Return the (x, y) coordinate for the center point of the cell that contains the specified text.  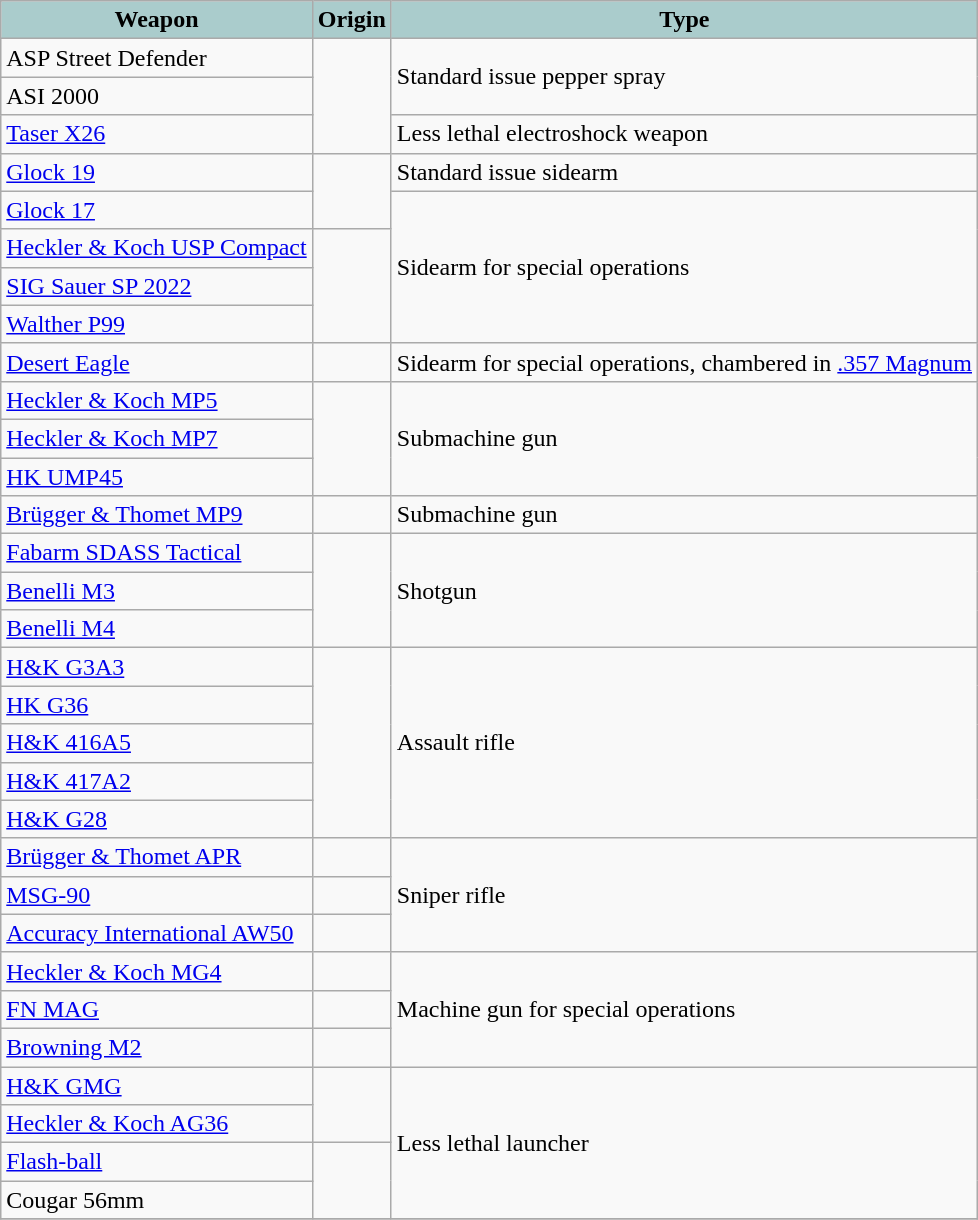
Benelli M3 (156, 591)
Sidearm for special operations, chambered in .357 Magnum (684, 362)
Heckler & Koch USP Compact (156, 248)
Less lethal electroshock weapon (684, 134)
ASI 2000 (156, 96)
HK G36 (156, 705)
H&K 416A5 (156, 743)
Walther P99 (156, 324)
Desert Eagle (156, 362)
Taser X26 (156, 134)
Glock 19 (156, 172)
Accuracy International AW50 (156, 933)
Heckler & Koch AG36 (156, 1124)
Standard issue sidearm (684, 172)
Heckler & Koch MG4 (156, 971)
Glock 17 (156, 210)
Type (684, 20)
Heckler & Koch MP5 (156, 400)
FN MAG (156, 1009)
SIG Sauer SP 2022 (156, 286)
MSG-90 (156, 895)
Shotgun (684, 591)
Browning M2 (156, 1047)
Heckler & Koch MP7 (156, 438)
Less lethal launcher (684, 1142)
Brügger & Thomet MP9 (156, 515)
Origin (352, 20)
Sniper rifle (684, 895)
H&K GMG (156, 1085)
Machine gun for special operations (684, 1009)
H&K G28 (156, 819)
Brügger & Thomet APR (156, 857)
Standard issue pepper spray (684, 77)
Benelli M4 (156, 629)
H&K G3A3 (156, 667)
HK UMP45 (156, 477)
ASP Street Defender (156, 58)
Flash-ball (156, 1162)
H&K 417A2 (156, 781)
Sidearm for special operations (684, 267)
Fabarm SDASS Tactical (156, 553)
Assault rifle (684, 743)
Weapon (156, 20)
Cougar 56mm (156, 1200)
